Return [x, y] of the center of cell containing provided text 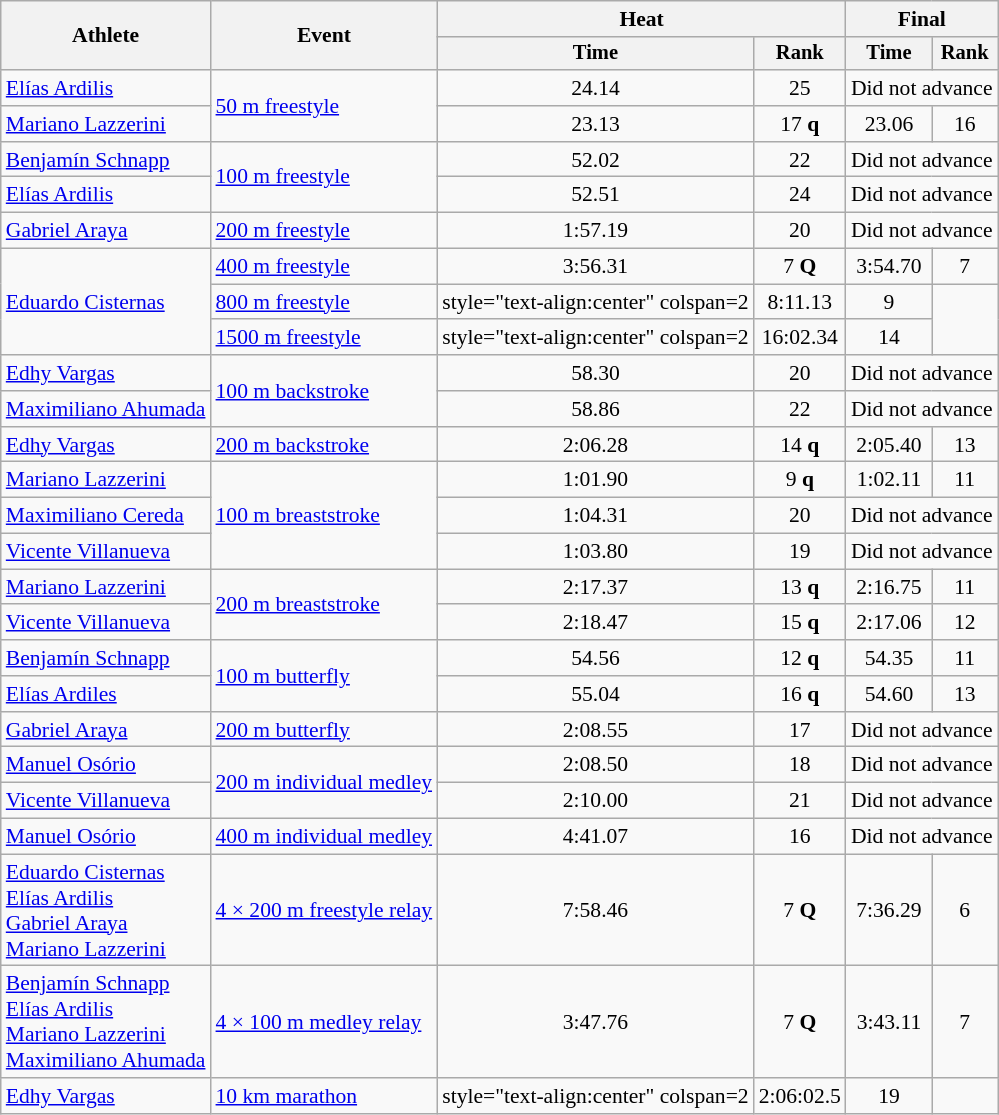
100 m backstroke [324, 390]
17 [800, 730]
14 [889, 338]
13 q [800, 587]
6 [965, 910]
3:56.31 [595, 267]
100 m breaststroke [324, 516]
16:02.34 [800, 338]
1500 m freestyle [324, 338]
2:18.47 [595, 623]
3:43.11 [889, 1022]
200 m breaststroke [324, 604]
15 q [800, 623]
50 m freestyle [324, 106]
8:11.13 [800, 302]
200 m backstroke [324, 445]
Eduardo Cisternas [106, 302]
4 × 200 m freestyle relay [324, 910]
7:36.29 [889, 910]
Maximiliano Ahumada [106, 409]
Heat [642, 19]
7:58.46 [595, 910]
58.86 [595, 409]
18 [800, 765]
2:17.06 [889, 623]
55.04 [595, 694]
4:41.07 [595, 837]
2:08.55 [595, 730]
23.06 [889, 124]
2:16.75 [889, 587]
1:03.80 [595, 552]
2:10.00 [595, 801]
9 [889, 302]
Elías Ardiles [106, 694]
800 m freestyle [324, 302]
17 q [800, 124]
Benjamín SchnappElías ArdilisMariano LazzeriniMaximiliano Ahumada [106, 1022]
3:54.70 [889, 267]
52.02 [595, 160]
100 m freestyle [324, 178]
21 [800, 801]
1:01.90 [595, 480]
10 km marathon [324, 1096]
2:08.50 [595, 765]
200 m freestyle [324, 231]
100 m butterfly [324, 676]
14 q [800, 445]
54.35 [889, 658]
Athlete [106, 36]
Maximiliano Cereda [106, 516]
Event [324, 36]
2:06:02.5 [800, 1096]
1:04.31 [595, 516]
200 m butterfly [324, 730]
25 [800, 88]
400 m individual medley [324, 837]
4 × 100 m medley relay [324, 1022]
1:02.11 [889, 480]
9 q [800, 480]
200 m individual medley [324, 782]
12 q [800, 658]
1:57.19 [595, 231]
54.60 [889, 694]
52.51 [595, 195]
2:05.40 [889, 445]
24 [800, 195]
12 [965, 623]
24.14 [595, 88]
3:47.76 [595, 1022]
Eduardo CisternasElías ArdilisGabriel ArayaMariano Lazzerini [106, 910]
23.13 [595, 124]
16 q [800, 694]
54.56 [595, 658]
2:06.28 [595, 445]
400 m freestyle [324, 267]
Final [922, 19]
2:17.37 [595, 587]
58.30 [595, 373]
